Provide the (X, Y) coordinate of the cell's center where the given text is located.  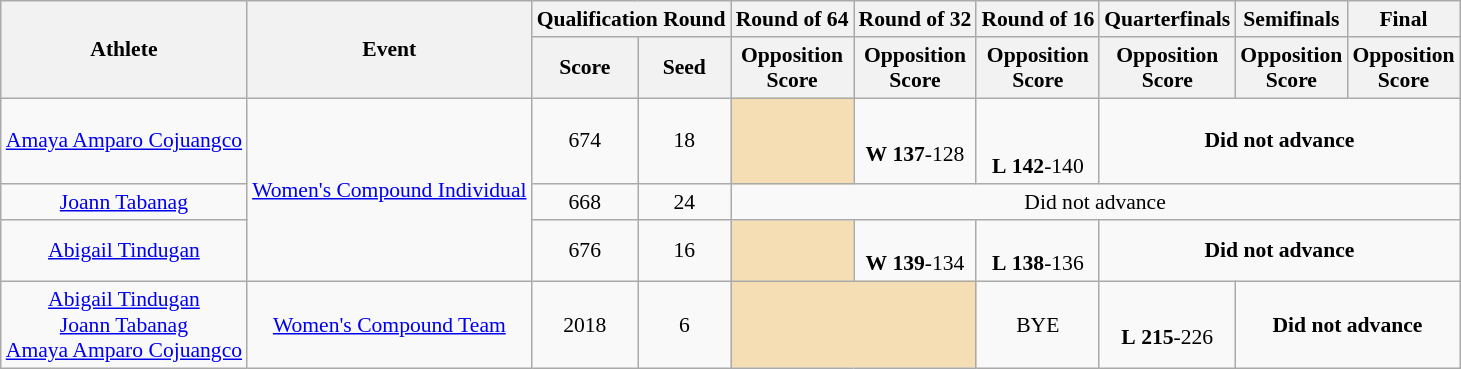
L 215-226 (1167, 324)
24 (684, 203)
Athlete (124, 50)
Final (1403, 19)
676 (585, 250)
W 139-134 (916, 250)
Qualification Round (632, 19)
Abigail Tindugan Joann Tabanag Amaya Amparo Cojuangco (124, 324)
Seed (684, 68)
Round of 64 (792, 19)
Women's Compound Team (389, 324)
Event (389, 50)
Semifinals (1291, 19)
16 (684, 250)
Joann Tabanag (124, 203)
Round of 16 (1038, 19)
Amaya Amparo Cojuangco (124, 142)
6 (684, 324)
L 138-136 (1038, 250)
Abigail Tindugan (124, 250)
674 (585, 142)
L 142-140 (1038, 142)
Score (585, 68)
668 (585, 203)
Women's Compound Individual (389, 190)
W 137-128 (916, 142)
2018 (585, 324)
Round of 32 (916, 19)
Quarterfinals (1167, 19)
BYE (1038, 324)
18 (684, 142)
